Search for the cell housing the specified text and yield its [x, y] center coordinate. 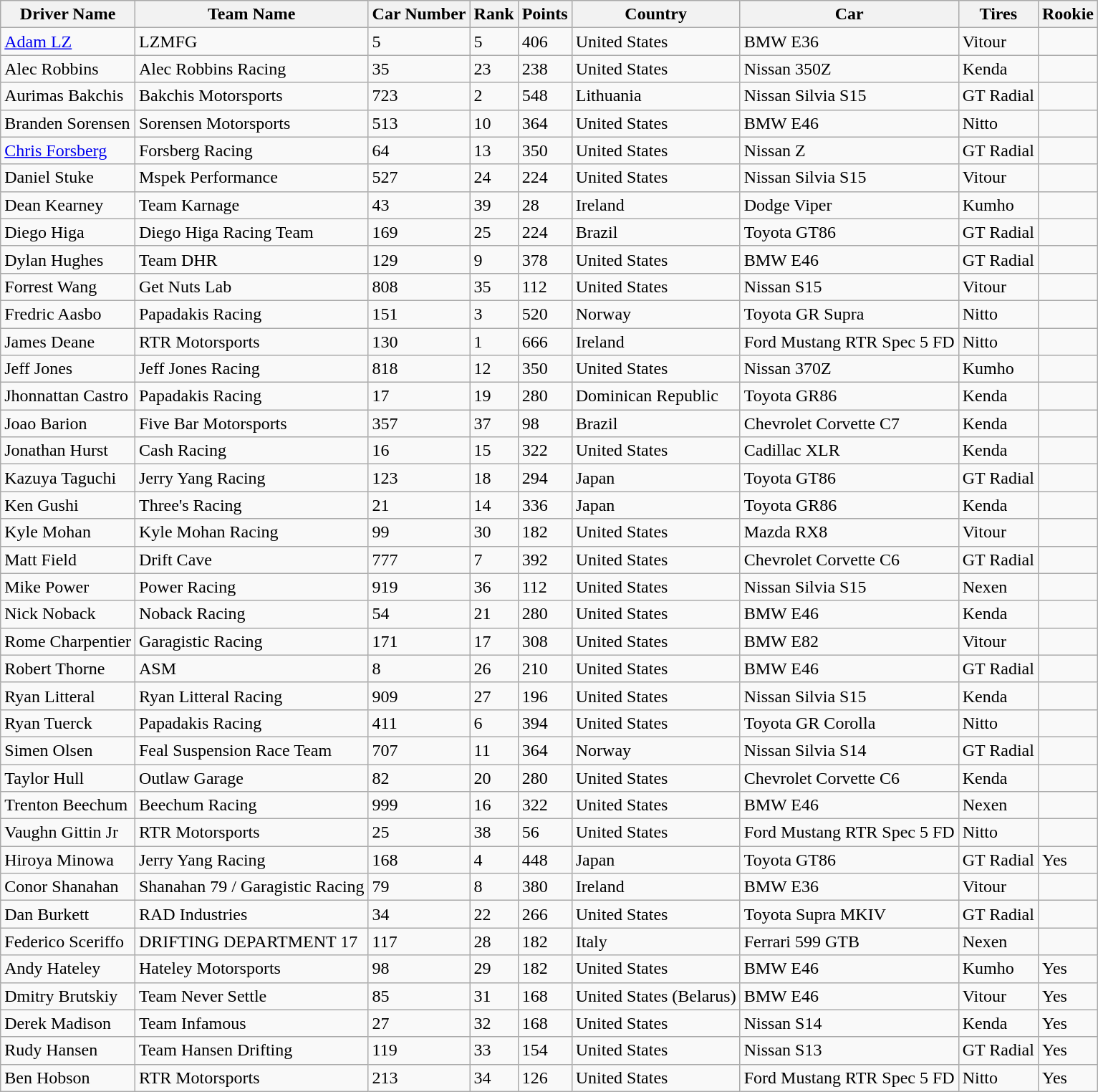
999 [419, 805]
Power Racing [251, 587]
Team Name [251, 14]
31 [494, 996]
9 [494, 259]
119 [419, 1050]
Taylor Hull [68, 777]
Garagistic Racing [251, 641]
Outlaw Garage [251, 777]
Dan Burkett [68, 914]
14 [494, 505]
Kyle Mohan Racing [251, 532]
Forrest Wang [68, 287]
Diego Higa Racing Team [251, 232]
1 [494, 342]
Ryan Litteral Racing [251, 696]
United States (Belarus) [656, 996]
Italy [656, 942]
Nissan S15 [849, 287]
Fredric Aasbo [68, 314]
33 [494, 1050]
12 [494, 369]
6 [494, 723]
Sorensen Motorsports [251, 123]
Jeff Jones [68, 369]
Kyle Mohan [68, 532]
Ryan Litteral [68, 696]
Rank [494, 14]
LZMFG [251, 42]
18 [494, 478]
Team DHR [251, 259]
Cash Racing [251, 451]
Nissan S13 [849, 1050]
Diego Higa [68, 232]
Driver Name [68, 14]
196 [544, 696]
513 [419, 123]
Country [656, 14]
919 [419, 587]
13 [494, 150]
548 [544, 96]
99 [419, 532]
Rookie [1067, 14]
Lithuania [656, 96]
378 [544, 259]
336 [544, 505]
43 [419, 205]
Andy Hateley [68, 969]
527 [419, 178]
169 [419, 232]
Derek Madison [68, 1023]
56 [544, 833]
130 [419, 342]
Shanahan 79 / Garagistic Racing [251, 887]
RAD Industries [251, 914]
171 [419, 641]
Joao Barion [68, 423]
Three's Racing [251, 505]
Robert Thorne [68, 669]
411 [419, 723]
Team Hansen Drifting [251, 1050]
Toyota GR Supra [849, 314]
Team Karnage [251, 205]
Dmitry Brutskiy [68, 996]
909 [419, 696]
123 [419, 478]
64 [419, 150]
Dean Kearney [68, 205]
Get Nuts Lab [251, 287]
Ken Gushi [68, 505]
Kazuya Taguchi [68, 478]
380 [544, 887]
38 [494, 833]
Dodge Viper [849, 205]
Tires [998, 14]
Forsberg Racing [251, 150]
Alec Robbins [68, 69]
4 [494, 860]
406 [544, 42]
7 [494, 560]
294 [544, 478]
79 [419, 887]
707 [419, 750]
Five Bar Motorsports [251, 423]
Nick Noback [68, 614]
Mike Power [68, 587]
Toyota Supra MKIV [849, 914]
10 [494, 123]
11 [494, 750]
Jhonnattan Castro [68, 396]
Vaughn Gittin Jr [68, 833]
238 [544, 69]
520 [544, 314]
Alec Robbins Racing [251, 69]
James Deane [68, 342]
85 [419, 996]
Matt Field [68, 560]
Federico Sceriffo [68, 942]
Beechum Racing [251, 805]
Conor Shanahan [68, 887]
BMW E82 [849, 641]
24 [494, 178]
Noback Racing [251, 614]
Rudy Hansen [68, 1050]
154 [544, 1050]
Ryan Tuerck [68, 723]
213 [419, 1078]
Trenton Beechum [68, 805]
Dylan Hughes [68, 259]
20 [494, 777]
Dominican Republic [656, 396]
818 [419, 369]
Ferrari 599 GTB [849, 942]
Ben Hobson [68, 1078]
54 [419, 614]
Adam LZ [68, 42]
Cadillac XLR [849, 451]
37 [494, 423]
30 [494, 532]
Daniel Stuke [68, 178]
394 [544, 723]
723 [419, 96]
3 [494, 314]
Chevrolet Corvette C7 [849, 423]
Chris Forsberg [68, 150]
666 [544, 342]
Hateley Motorsports [251, 969]
22 [494, 914]
129 [419, 259]
808 [419, 287]
392 [544, 560]
23 [494, 69]
Rome Charpentier [68, 641]
Nissan S14 [849, 1023]
39 [494, 205]
26 [494, 669]
Jeff Jones Racing [251, 369]
126 [544, 1078]
Points [544, 14]
15 [494, 451]
Car Number [419, 14]
Mspek Performance [251, 178]
Jonathan Hurst [68, 451]
2 [494, 96]
Branden Sorensen [68, 123]
Mazda RX8 [849, 532]
Team Never Settle [251, 996]
82 [419, 777]
Nissan 370Z [849, 369]
Team Infamous [251, 1023]
Nissan Z [849, 150]
Hiroya Minowa [68, 860]
Bakchis Motorsports [251, 96]
308 [544, 641]
Aurimas Bakchis [68, 96]
Toyota GR Corolla [849, 723]
210 [544, 669]
Nissan Silvia S14 [849, 750]
36 [494, 587]
266 [544, 914]
29 [494, 969]
32 [494, 1023]
DRIFTING DEPARTMENT 17 [251, 942]
357 [419, 423]
448 [544, 860]
Nissan 350Z [849, 69]
Feal Suspension Race Team [251, 750]
777 [419, 560]
151 [419, 314]
Drift Cave [251, 560]
19 [494, 396]
ASM [251, 669]
Simen Olsen [68, 750]
Car [849, 14]
117 [419, 942]
